Capture the cell that displays the provided text and extract its (x, y) central coordinate. 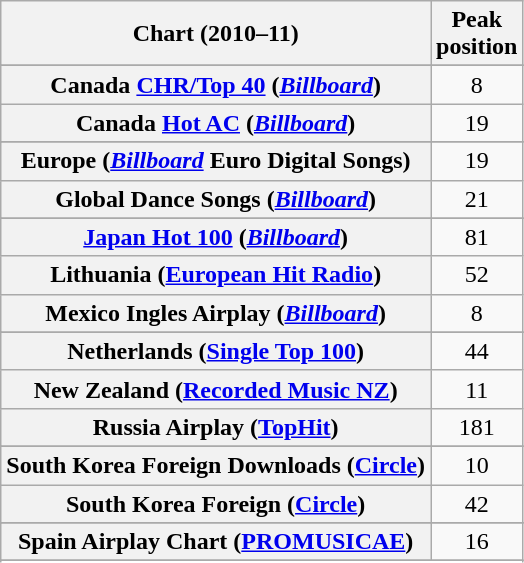
Canada Hot AC (Billboard) (216, 123)
Peakposition (476, 34)
181 (476, 427)
New Zealand (Recorded Music NZ) (216, 389)
Spain Airplay Chart (PROMUSICAE) (216, 542)
Netherlands (Single Top 100) (216, 351)
Mexico Ingles Airplay (Billboard) (216, 313)
Chart (2010–11) (216, 34)
Canada CHR/Top 40 (Billboard) (216, 85)
16 (476, 542)
Russia Airplay (TopHit) (216, 427)
Global Dance Songs (Billboard) (216, 199)
44 (476, 351)
Lithuania (European Hit Radio) (216, 275)
10 (476, 465)
South Korea Foreign Downloads (Circle) (216, 465)
11 (476, 389)
Europe (Billboard Euro Digital Songs) (216, 161)
21 (476, 199)
42 (476, 503)
52 (476, 275)
Japan Hot 100 (Billboard) (216, 237)
81 (476, 237)
South Korea Foreign (Circle) (216, 503)
